Identify which cell holds the provided text, then report its [X, Y] central coordinate. 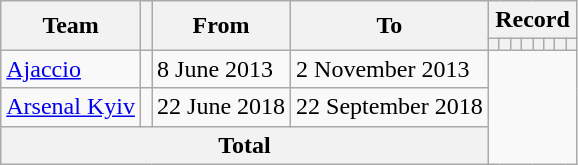
8 June 2013 [222, 69]
Team [71, 26]
22 June 2018 [222, 107]
Record [532, 20]
Ajaccio [71, 69]
From [222, 26]
To [390, 26]
2 November 2013 [390, 69]
Arsenal Kyiv [71, 107]
Total [245, 145]
22 September 2018 [390, 107]
